For the text-containing cell, return its midpoint in (X, Y) coordinate format. 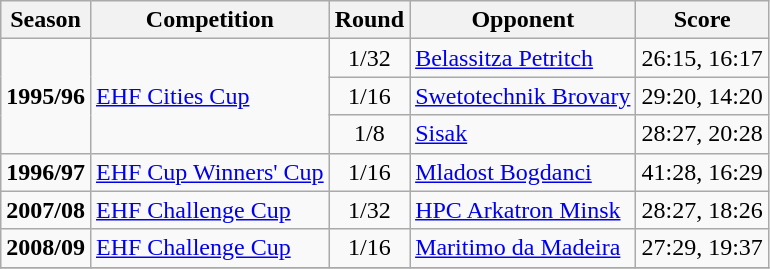
2007/08 (46, 210)
1995/96 (46, 96)
EHF Cities Cup (210, 96)
HPC Arkatron Minsk (523, 210)
26:15, 16:17 (702, 58)
EHF Cup Winners' Cup (210, 172)
2008/09 (46, 248)
28:27, 18:26 (702, 210)
Maritimo da Madeira (523, 248)
Sisak (523, 134)
Mladost Bogdanci (523, 172)
1/8 (369, 134)
Swetotechnik Brovary (523, 96)
28:27, 20:28 (702, 134)
Competition (210, 20)
Belassitza Petritch (523, 58)
Opponent (523, 20)
27:29, 19:37 (702, 248)
1996/97 (46, 172)
Season (46, 20)
29:20, 14:20 (702, 96)
Score (702, 20)
Round (369, 20)
41:28, 16:29 (702, 172)
